Capture the cell that displays the provided text and extract its [X, Y] central coordinate. 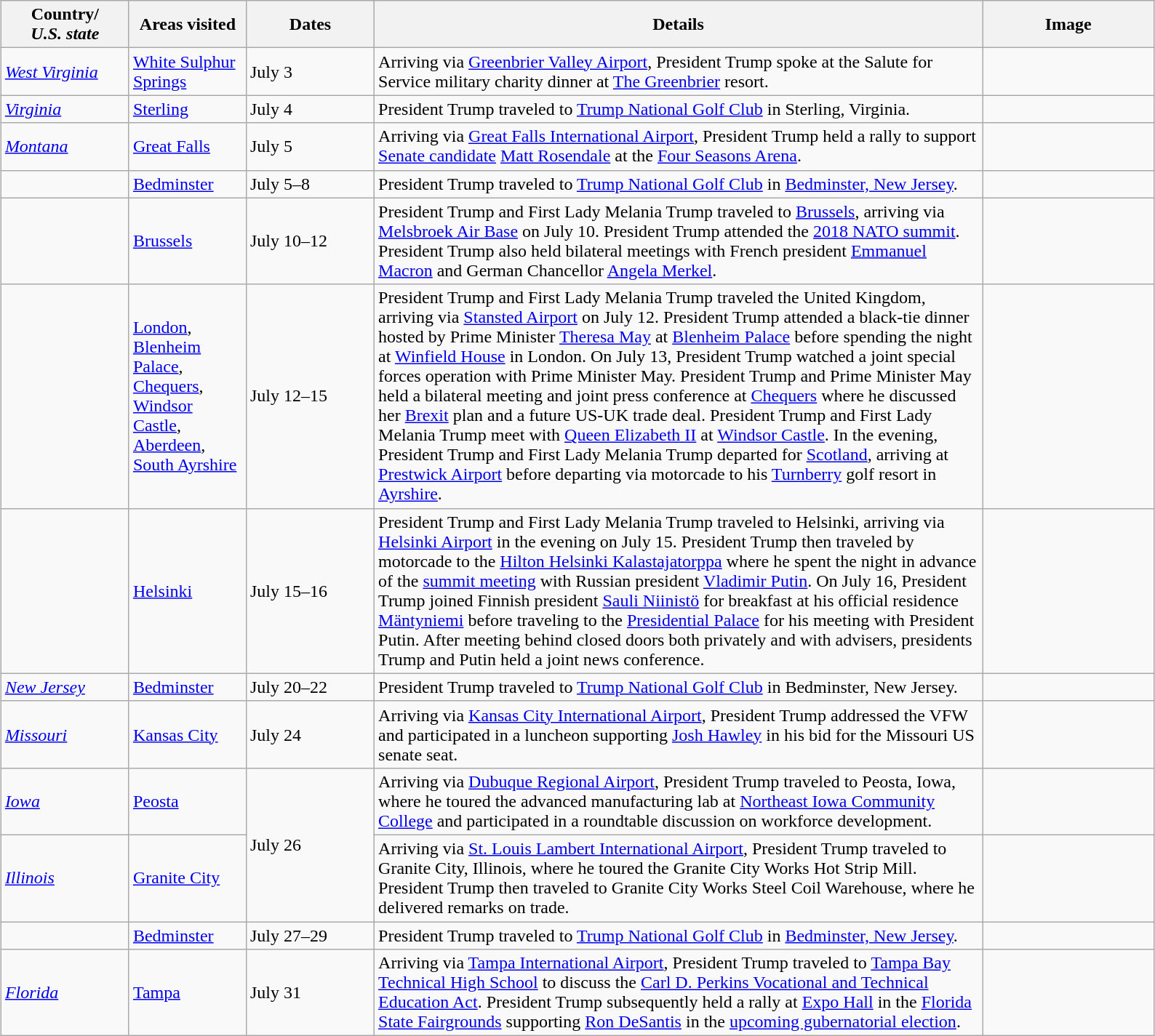
Dates [310, 25]
Missouri [65, 734]
July 27–29 [310, 936]
Montana [65, 147]
West Virginia [65, 71]
July 3 [310, 71]
New Jersey [65, 687]
Tampa [188, 993]
July 12–15 [310, 396]
Arriving via Great Falls International Airport, President Trump held a rally to support Senate candidate Matt Rosendale at the Four Seasons Arena. [679, 147]
Virginia [65, 109]
July 10–12 [310, 241]
July 24 [310, 734]
Image [1068, 25]
London, Blenheim Palace, Chequers, Windsor Castle, Aberdeen, South Ayrshire [188, 396]
Peosta [188, 801]
President Trump traveled to Trump National Golf Club in Sterling, Virginia. [679, 109]
Illinois [65, 878]
July 26 [310, 845]
Helsinki [188, 590]
Iowa [65, 801]
Brussels [188, 241]
July 15–16 [310, 590]
Country/U.S. state [65, 25]
Granite City [188, 878]
Great Falls [188, 147]
Details [679, 25]
July 5 [310, 147]
Kansas City [188, 734]
July 4 [310, 109]
July 31 [310, 993]
Sterling [188, 109]
July 20–22 [310, 687]
White Sulphur Springs [188, 71]
Florida [65, 993]
Arriving via Greenbrier Valley Airport, President Trump spoke at the Salute for Service military charity dinner at The Greenbrier resort. [679, 71]
July 5–8 [310, 184]
Areas visited [188, 25]
